From the cell containing the given text, extract its center point as [X, Y] coordinate. 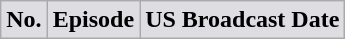
Episode [93, 20]
US Broadcast Date [242, 20]
No. [24, 20]
